Return [X, Y] of the center of cell containing provided text 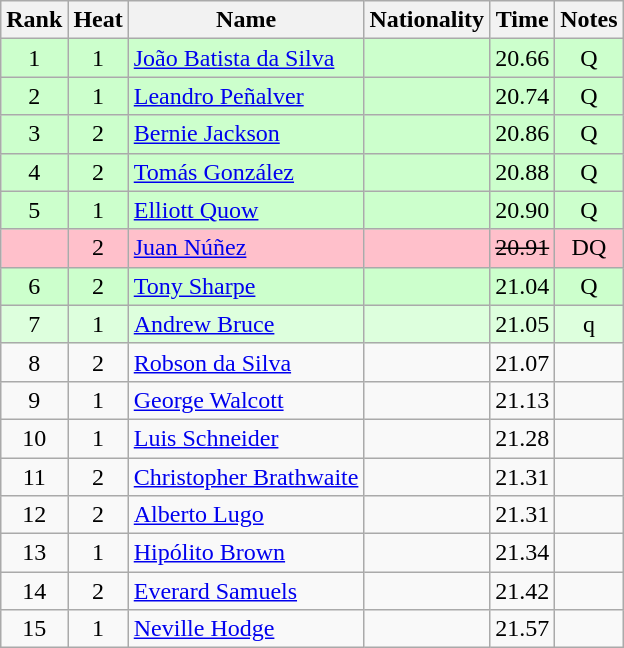
8 [34, 362]
21.07 [522, 362]
Everard Samuels [246, 591]
Neville Hodge [246, 629]
21.57 [522, 629]
12 [34, 515]
15 [34, 629]
Hipólito Brown [246, 553]
Nationality [427, 20]
Time [522, 20]
6 [34, 286]
George Walcott [246, 400]
Juan Núñez [246, 248]
Heat [98, 20]
DQ [589, 248]
20.66 [522, 58]
Notes [589, 20]
q [589, 324]
10 [34, 438]
21.04 [522, 286]
20.86 [522, 134]
21.28 [522, 438]
Bernie Jackson [246, 134]
Alberto Lugo [246, 515]
Tony Sharpe [246, 286]
21.34 [522, 553]
Rank [34, 20]
Elliott Quow [246, 210]
11 [34, 477]
20.91 [522, 248]
21.42 [522, 591]
Tomás González [246, 172]
20.88 [522, 172]
Name [246, 20]
Luis Schneider [246, 438]
7 [34, 324]
3 [34, 134]
14 [34, 591]
4 [34, 172]
13 [34, 553]
9 [34, 400]
João Batista da Silva [246, 58]
5 [34, 210]
Leandro Peñalver [246, 96]
21.05 [522, 324]
Andrew Bruce [246, 324]
20.90 [522, 210]
Robson da Silva [246, 362]
20.74 [522, 96]
Christopher Brathwaite [246, 477]
21.13 [522, 400]
